Find where the given text appears and provide that cell's center as [x, y] coordinate. 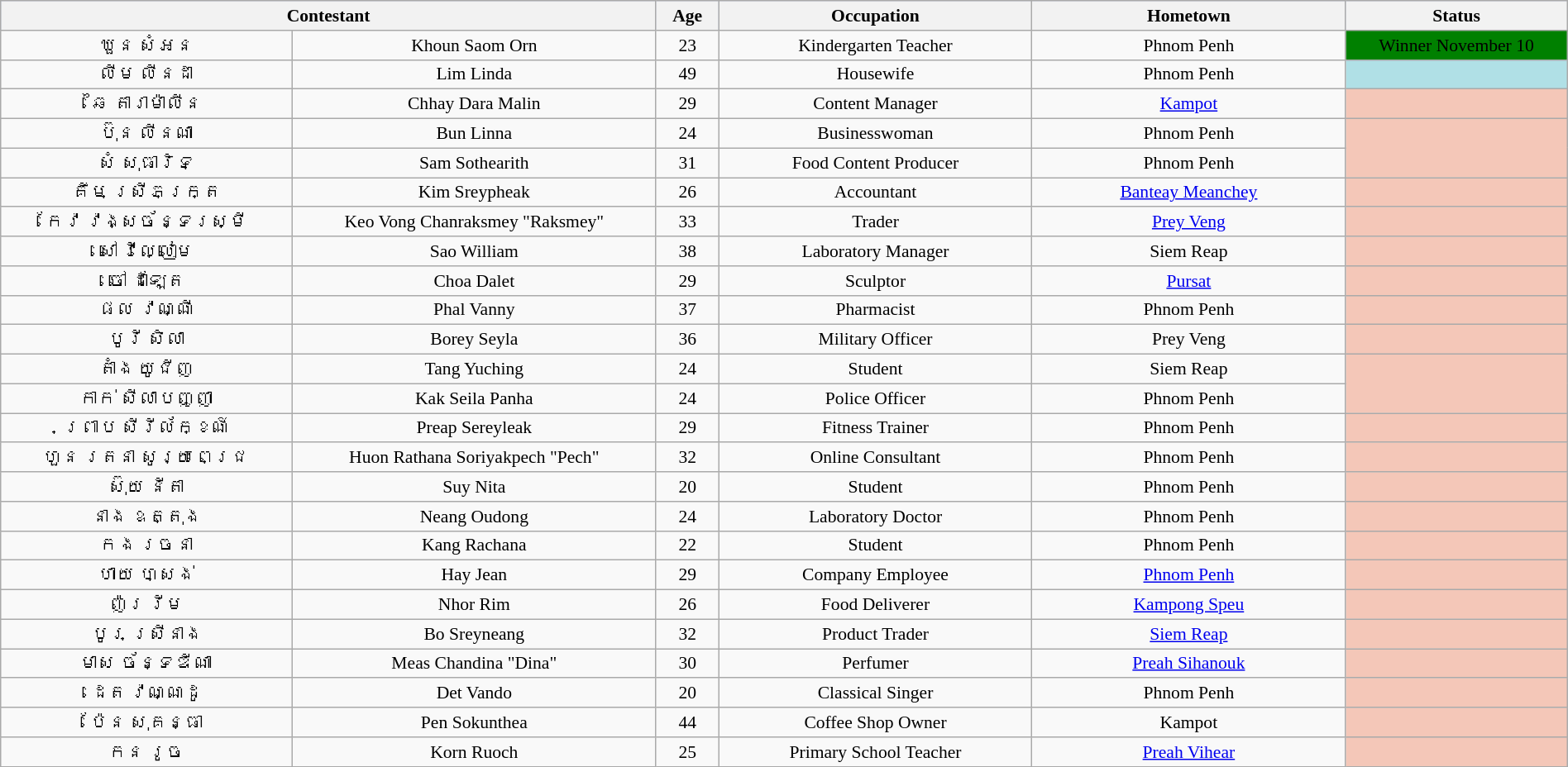
Accountant [875, 193]
Preap Sereyleak [474, 428]
Businesswoman [875, 134]
Content Manager [875, 104]
Hay Jean [474, 575]
Sculptor [875, 281]
Company Employee [875, 575]
Status [1456, 16]
Kang Rachana [474, 545]
សៅ វីល្លៀម [147, 251]
Banteay Meanchey [1189, 193]
25 [687, 752]
Trader [875, 222]
ចៅ ដាឡែត [147, 281]
Pursat [1189, 281]
កាក់ សីលាបញ្ញា [147, 398]
30 [687, 664]
Korn Ruoch [474, 752]
Borey Seyla [474, 340]
Product Trader [875, 634]
Bo Sreyneang [474, 634]
កង រចនា [147, 545]
សំ សុធារិទ្ [147, 163]
Military Officer [875, 340]
ព្រាប សីរីល័ក្ខណ៍ [147, 428]
44 [687, 722]
Bun Linna [474, 134]
Kampong Speu [1189, 605]
Huon Rathana Soriyakpech "Pech" [474, 458]
Meas Chandina "Dina" [474, 664]
មាស ច័ន្ទឌីណា [147, 664]
Classical Singer [875, 693]
Pharmacist [875, 310]
31 [687, 163]
Fitness Trainer [875, 428]
Nhor Rim [474, 605]
Coffee Shop Owner [875, 722]
Kim Sreypheak [474, 193]
Det Vando [474, 693]
Lim Linda [474, 74]
ហួន រតនា សូរ្យពេជ្រ [147, 458]
បូរ ស្រីនាង [147, 634]
Police Officer [875, 398]
33 [687, 222]
តាំង យូជីញ [147, 369]
Chhay Dara Malin [474, 104]
Online Consultant [875, 458]
កែវ វង្សច័ន្ទរស្មី [147, 222]
នាង ឧត្តុង [147, 517]
Food Deliverer [875, 605]
Sao William [474, 251]
កន រូច [147, 752]
Sam Sothearith [474, 163]
Food Content Producer [875, 163]
36 [687, 340]
ឃួន សំអន [147, 45]
ដេត វណ្ណដូ [147, 693]
ហាយ ហ្សង់ [147, 575]
ឆៃ តារាម៉ាលីន [147, 104]
Hometown [1189, 16]
បូរី សិលា [147, 340]
ប៊ុន លីនណា [147, 134]
Preah Vihear [1189, 752]
Primary School Teacher [875, 752]
49 [687, 74]
Laboratory Manager [875, 251]
Choa Dalet [474, 281]
Phal Vanny [474, 310]
Preah Sihanouk [1189, 664]
Perfumer [875, 664]
38 [687, 251]
Suy Nita [474, 487]
Laboratory Doctor [875, 517]
Pen Sokunthea [474, 722]
Keo Vong Chanraksmey "Raksmey" [474, 222]
23 [687, 45]
Age [687, 16]
Contestant [329, 16]
Kindergarten Teacher [875, 45]
Neang Oudong [474, 517]
Kak Seila Panha [474, 398]
Housewife [875, 74]
ញ៉រ រីម [147, 605]
37 [687, 310]
លីម លីនដា [147, 74]
ផល វណ្ណី [147, 310]
22 [687, 545]
Khoun Saom Orn [474, 45]
គឹម ស្រីភក្ត្រ [147, 193]
ប៉ែន សុគន្ធា [147, 722]
ស៊ុយ នីតា [147, 487]
Occupation [875, 16]
Tang Yuching [474, 369]
Winner November 10 [1456, 45]
